For the text-containing cell, return its midpoint in [X, Y] coordinate format. 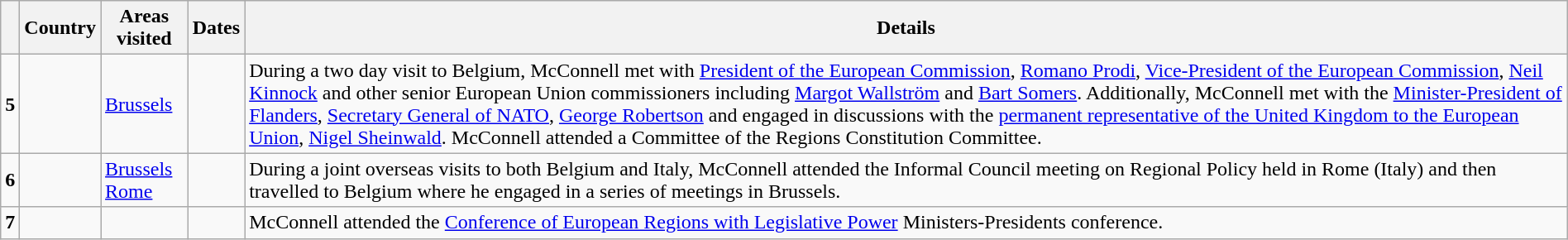
Dates [216, 28]
Brussels [145, 104]
Country [60, 28]
Brussels Rome [145, 180]
7 [10, 223]
6 [10, 180]
Areas visited [145, 28]
McConnell attended the Conference of European Regions with Legislative Power Ministers-Presidents conference. [906, 223]
5 [10, 104]
Details [906, 28]
